Find where the given text appears and provide that cell's center as [x, y] coordinate. 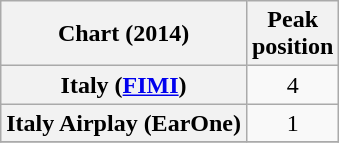
4 [292, 85]
1 [292, 123]
Peakposition [292, 34]
Italy (FIMI) [124, 85]
Chart (2014) [124, 34]
Italy Airplay (EarOne) [124, 123]
